Locate the cell with the specified text and output its [x, y] center coordinate. 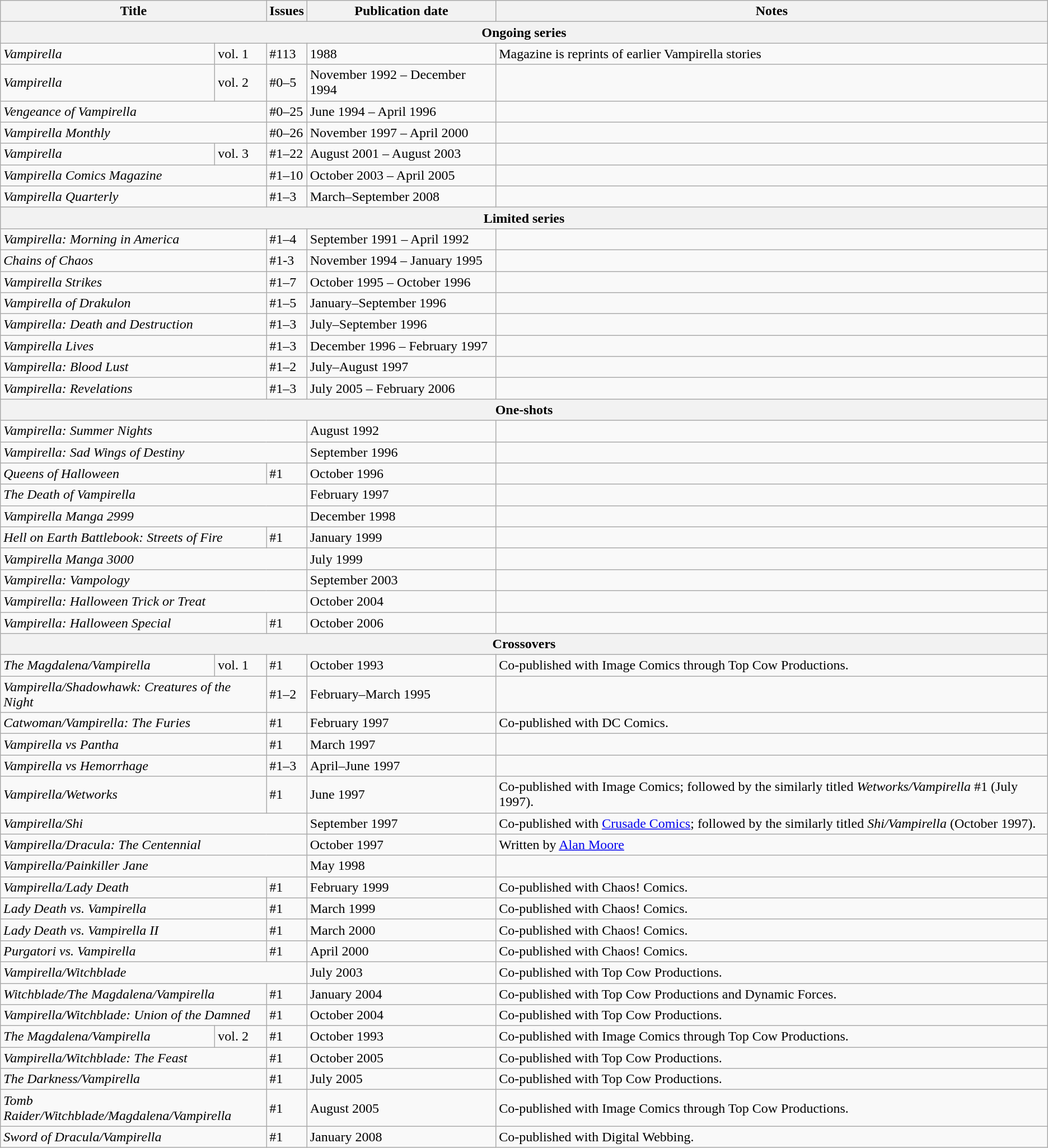
Vampirella: Revelations [133, 388]
vol. 3 [241, 154]
Vampirella: Sad Wings of Destiny [154, 452]
#113 [287, 54]
February 1999 [401, 887]
Vampirella/Shi [154, 823]
Vampirella/Dracula: The Centennial [154, 845]
#1-3 [287, 260]
Vampirella/Lady Death [133, 887]
Vampirella Comics Magazine [133, 175]
Publication date [401, 11]
Lady Death vs. Vampirella [133, 908]
1988 [401, 54]
Co-published with Image Comics; followed by the similarly titled Wetworks/Vampirella #1 (July 1997). [772, 795]
Purgatori vs. Vampirella [133, 951]
Ongoing series [524, 32]
Vampirella Monthly [133, 133]
June 1997 [401, 795]
Vampirella: Halloween Trick or Treat [154, 601]
November 1994 – January 1995 [401, 260]
August 2001 – August 2003 [401, 154]
September 2003 [401, 580]
Vampirella: Death and Destruction [133, 325]
October 1995 – October 1996 [401, 282]
#0–26 [287, 133]
Vampirella: Summer Nights [154, 431]
August 2005 [401, 1108]
Vampirella: Blood Lust [133, 367]
July–September 1996 [401, 325]
June 1994 – April 1996 [401, 111]
Vengeance of Vampirella [133, 111]
Vampirella/Witchblade [154, 972]
#1–5 [287, 303]
#1–7 [287, 282]
January 2008 [401, 1137]
August 1992 [401, 431]
Vampirella/Witchblade: Union of the Damned [133, 1015]
November 1992 – December 1994 [401, 83]
Co-published with Crusade Comics; followed by the similarly titled Shi/Vampirella (October 1997). [772, 823]
July 2005 [401, 1079]
Hell on Earth Battlebook: Streets of Fire [133, 537]
#1–10 [287, 175]
Co-published with Digital Webbing. [772, 1137]
September 1997 [401, 823]
October 2006 [401, 623]
January 2004 [401, 994]
Vampirella vs Pantha [133, 744]
Vampirella: Vampology [154, 580]
February–March 1995 [401, 694]
Magazine is reprints of earlier Vampirella stories [772, 54]
The Darkness/Vampirella [133, 1079]
Chains of Chaos [133, 260]
September 1996 [401, 452]
Vampirella Manga 3000 [154, 559]
November 1997 – April 2000 [401, 133]
April–June 1997 [401, 766]
March 1997 [401, 744]
The Death of Vampirella [154, 495]
Catwoman/Vampirella: The Furies [133, 723]
January 1999 [401, 537]
December 1996 – February 1997 [401, 346]
May 1998 [401, 866]
Vampirella/Witchblade: The Feast [133, 1058]
January–September 1996 [401, 303]
July 1999 [401, 559]
Vampirella of Drakulon [133, 303]
#1–22 [287, 154]
Title [133, 11]
March 2000 [401, 930]
Vampirella/Painkiller Jane [154, 866]
Written by Alan Moore [772, 845]
Vampirella: Halloween Special [133, 623]
Co-published with Top Cow Productions and Dynamic Forces. [772, 994]
Issues [287, 11]
Vampirella vs Hemorrhage [133, 766]
Lady Death vs. Vampirella II [133, 930]
Limited series [524, 218]
July 2003 [401, 972]
Queens of Halloween [133, 474]
Notes [772, 11]
Tomb Raider/Witchblade/Magdalena/Vampirella [133, 1108]
September 1991 – April 1992 [401, 239]
March–September 2008 [401, 196]
#1–4 [287, 239]
Co-published with DC Comics. [772, 723]
Vampirella Manga 2999 [154, 516]
March 1999 [401, 908]
Sword of Dracula/Vampirella [133, 1137]
October 2005 [401, 1058]
Vampirella: Morning in America [133, 239]
October 2003 – April 2005 [401, 175]
October 1996 [401, 474]
Witchblade/The Magdalena/Vampirella [133, 994]
One-shots [524, 410]
October 1997 [401, 845]
Vampirella/Shadowhawk: Creatures of the Night [133, 694]
#0–25 [287, 111]
Vampirella Strikes [133, 282]
July 2005 – February 2006 [401, 388]
#0–5 [287, 83]
December 1998 [401, 516]
July–August 1997 [401, 367]
April 2000 [401, 951]
Crossovers [524, 644]
Vampirella/Wetworks [133, 795]
Vampirella Lives [133, 346]
Vampirella Quarterly [133, 196]
